Return the (x, y) coordinate for the center point of the cell that contains the specified text.  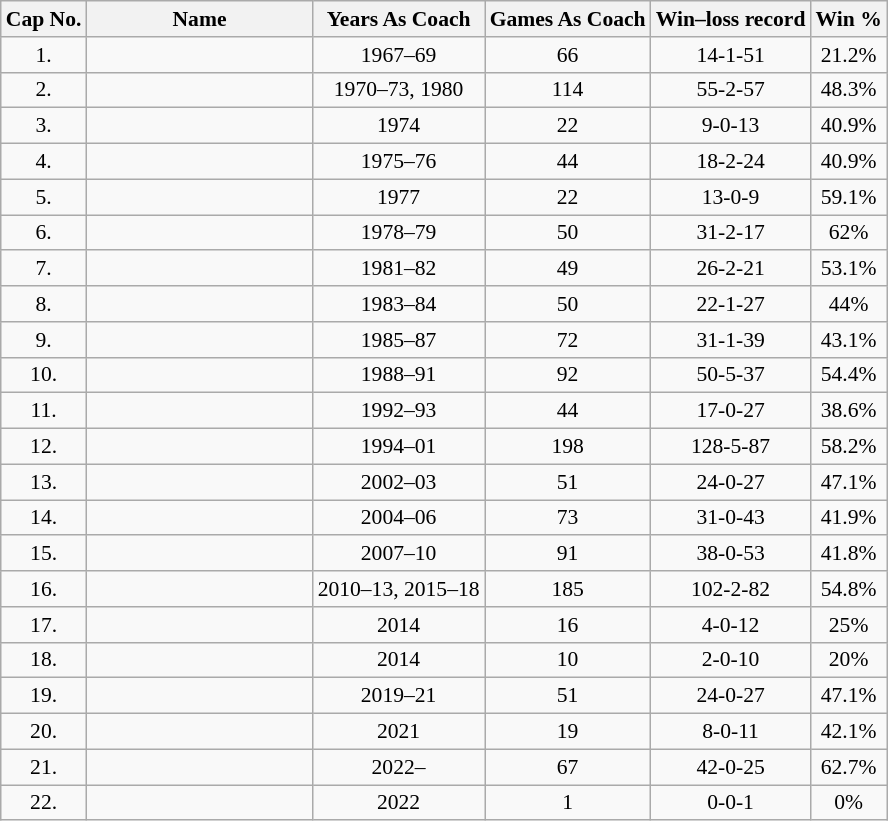
11. (44, 411)
42-0-25 (731, 767)
18. (44, 660)
2-0-10 (731, 660)
55-2-57 (731, 90)
4. (44, 162)
4-0-12 (731, 625)
14-1-51 (731, 55)
1978–79 (399, 233)
43.1% (848, 340)
31-0-43 (731, 518)
59.1% (848, 197)
67 (568, 767)
1970–73, 1980 (399, 90)
66 (568, 55)
20. (44, 732)
198 (568, 447)
Games As Coach (568, 19)
62% (848, 233)
19. (44, 696)
21. (44, 767)
2022 (399, 803)
2010–13, 2015–18 (399, 589)
41.9% (848, 518)
9-0-13 (731, 126)
1974 (399, 126)
1981–82 (399, 269)
15. (44, 554)
1994–01 (399, 447)
73 (568, 518)
31-1-39 (731, 340)
114 (568, 90)
22-1-27 (731, 304)
54.4% (848, 375)
2019–21 (399, 696)
10 (568, 660)
26-2-21 (731, 269)
2021 (399, 732)
128-5-87 (731, 447)
0-0-1 (731, 803)
Name (199, 19)
1983–84 (399, 304)
1975–76 (399, 162)
50-5-37 (731, 375)
7. (44, 269)
21.2% (848, 55)
16. (44, 589)
185 (568, 589)
8-0-11 (731, 732)
19 (568, 732)
2007–10 (399, 554)
1992–93 (399, 411)
2022– (399, 767)
44% (848, 304)
92 (568, 375)
Win % (848, 19)
2004–06 (399, 518)
1977 (399, 197)
41.8% (848, 554)
22. (44, 803)
3. (44, 126)
25% (848, 625)
20% (848, 660)
8. (44, 304)
54.8% (848, 589)
17. (44, 625)
1988–91 (399, 375)
Cap No. (44, 19)
91 (568, 554)
12. (44, 447)
13-0-9 (731, 197)
48.3% (848, 90)
58.2% (848, 447)
1967–69 (399, 55)
49 (568, 269)
102-2-82 (731, 589)
1985–87 (399, 340)
72 (568, 340)
1. (44, 55)
18-2-24 (731, 162)
62.7% (848, 767)
13. (44, 482)
2002–03 (399, 482)
17-0-27 (731, 411)
9. (44, 340)
2. (44, 90)
16 (568, 625)
6. (44, 233)
Years As Coach (399, 19)
42.1% (848, 732)
1 (568, 803)
38.6% (848, 411)
10. (44, 375)
38-0-53 (731, 554)
53.1% (848, 269)
31-2-17 (731, 233)
14. (44, 518)
Win–loss record (731, 19)
0% (848, 803)
5. (44, 197)
